Detect which cell encompasses the target text, then output its [X, Y] center coordinate. 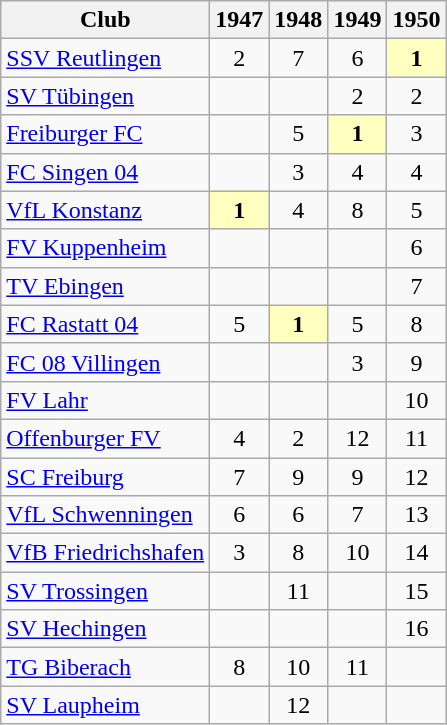
FV Kuppenheim [106, 248]
Club [106, 20]
13 [416, 515]
SV Hechingen [106, 629]
TV Ebingen [106, 286]
Freiburger FC [106, 134]
1948 [298, 20]
SSV Reutlingen [106, 58]
VfL Schwenningen [106, 515]
FC Rastatt 04 [106, 324]
VfL Konstanz [106, 210]
SV Trossingen [106, 591]
1950 [416, 20]
VfB Friedrichshafen [106, 553]
FV Lahr [106, 400]
1947 [240, 20]
Offenburger FV [106, 438]
1949 [358, 20]
SC Freiburg [106, 477]
SV Tübingen [106, 96]
16 [416, 629]
FC Singen 04 [106, 172]
TG Biberach [106, 667]
14 [416, 553]
15 [416, 591]
FC 08 Villingen [106, 362]
SV Laupheim [106, 705]
